Extract the [X, Y] coordinate from the center of the cell holding the provided text.  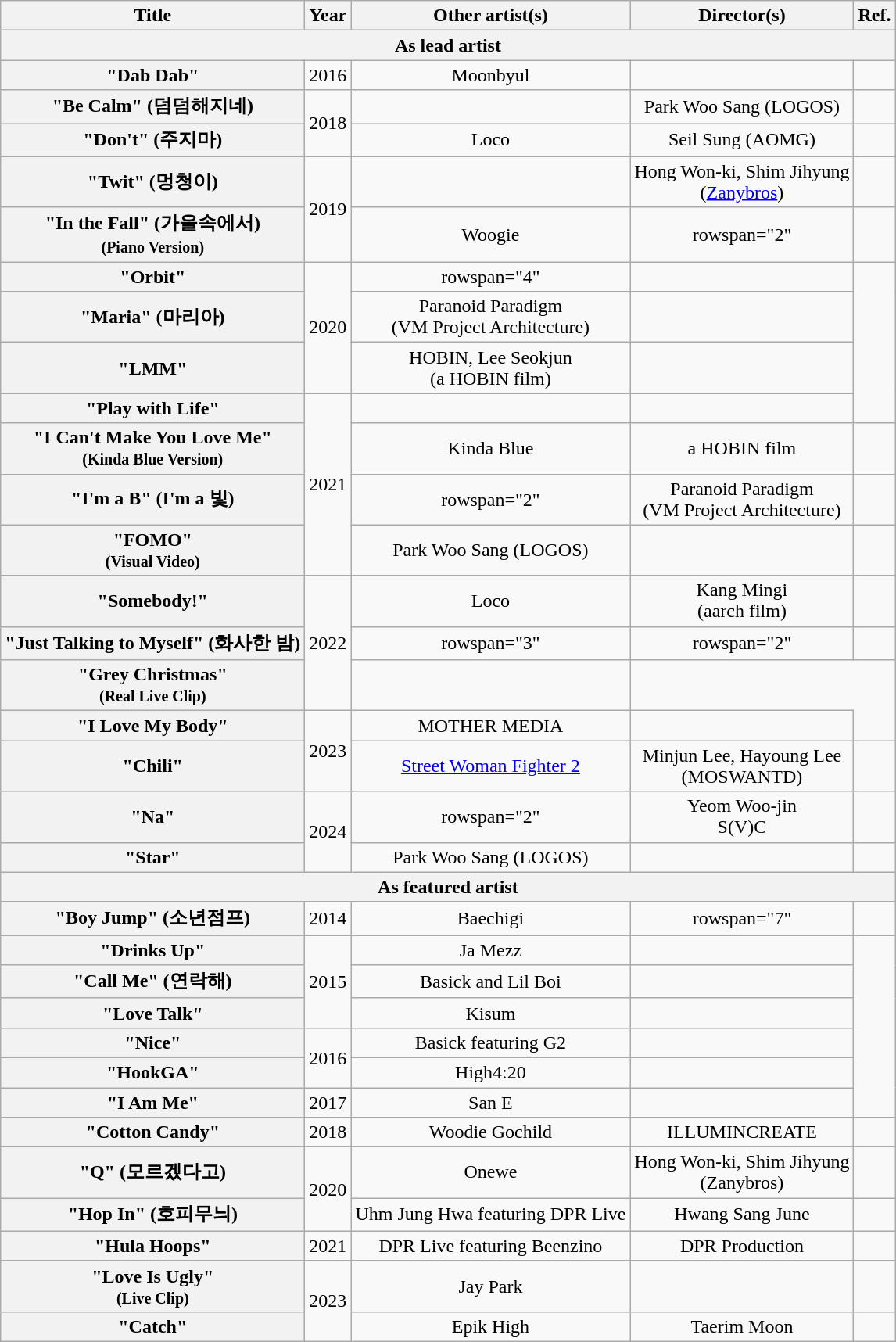
rowspan="4" [491, 277]
"Cotton Candy" [153, 1132]
"HookGA" [153, 1072]
"Hula Hoops" [153, 1246]
ILLUMINCREATE [742, 1132]
"Love Is Ugly" (Live Clip) [153, 1286]
Basick featuring G2 [491, 1042]
"Be Calm" (덤덤해지네) [153, 106]
Woodie Gochild [491, 1132]
High4:20 [491, 1072]
"Hop In" (호피무늬) [153, 1215]
Epik High [491, 1326]
Woogie [491, 235]
Ja Mezz [491, 950]
"Star" [153, 857]
HOBIN, Lee Seokjun(a HOBIN film) [491, 368]
"Q" (모르겠다고) [153, 1173]
"Just Talking to Myself" (화사한 밤) [153, 643]
Uhm Jung Hwa featuring DPR Live [491, 1215]
"Twit" (멍청이) [153, 181]
"Maria" (마리아) [153, 318]
MOTHER MEDIA [491, 726]
Director(s) [742, 16]
Taerim Moon [742, 1326]
Kisum [491, 1013]
"Na" [153, 816]
Kang Mingi(aarch film) [742, 601]
Minjun Lee, Hayoung Lee(MOSWANTD) [742, 766]
"I Can't Make You Love Me" (Kinda Blue Version) [153, 449]
"FOMO" (Visual Video) [153, 551]
"Drinks Up" [153, 950]
Street Woman Fighter 2 [491, 766]
"Don't" (주지마) [153, 141]
"I Am Me" [153, 1102]
"LMM" [153, 368]
"In the Fall" (가을속에서) (Piano Version) [153, 235]
Moonbyul [491, 75]
"Boy Jump" (소년점프) [153, 918]
Yeom Woo-jinS(V)C [742, 816]
Onewe [491, 1173]
Ref. [874, 16]
"Orbit" [153, 277]
2019 [328, 210]
"Nice" [153, 1042]
"I Love My Body" [153, 726]
As lead artist [448, 45]
Baechigi [491, 918]
"Somebody!" [153, 601]
2015 [328, 982]
"Love Talk" [153, 1013]
2017 [328, 1102]
Kinda Blue [491, 449]
San E [491, 1102]
As featured artist [448, 887]
Basick and Lil Boi [491, 982]
"Dab Dab" [153, 75]
rowspan="7" [742, 918]
a HOBIN film [742, 449]
2024 [328, 832]
2014 [328, 918]
"Chili" [153, 766]
DPR Live featuring Beenzino [491, 1246]
Year [328, 16]
Hwang Sang June [742, 1215]
"Grey Christmas" (Real Live Clip) [153, 685]
"Catch" [153, 1326]
Title [153, 16]
"Call Me" (연락해) [153, 982]
DPR Production [742, 1246]
rowspan="3" [491, 643]
"I'm a B" (I'm a 빛) [153, 499]
Other artist(s) [491, 16]
"Play with Life" [153, 408]
2022 [328, 643]
Seil Sung (AOMG) [742, 141]
Jay Park [491, 1286]
